Capture the cell that displays the provided text and extract its [X, Y] central coordinate. 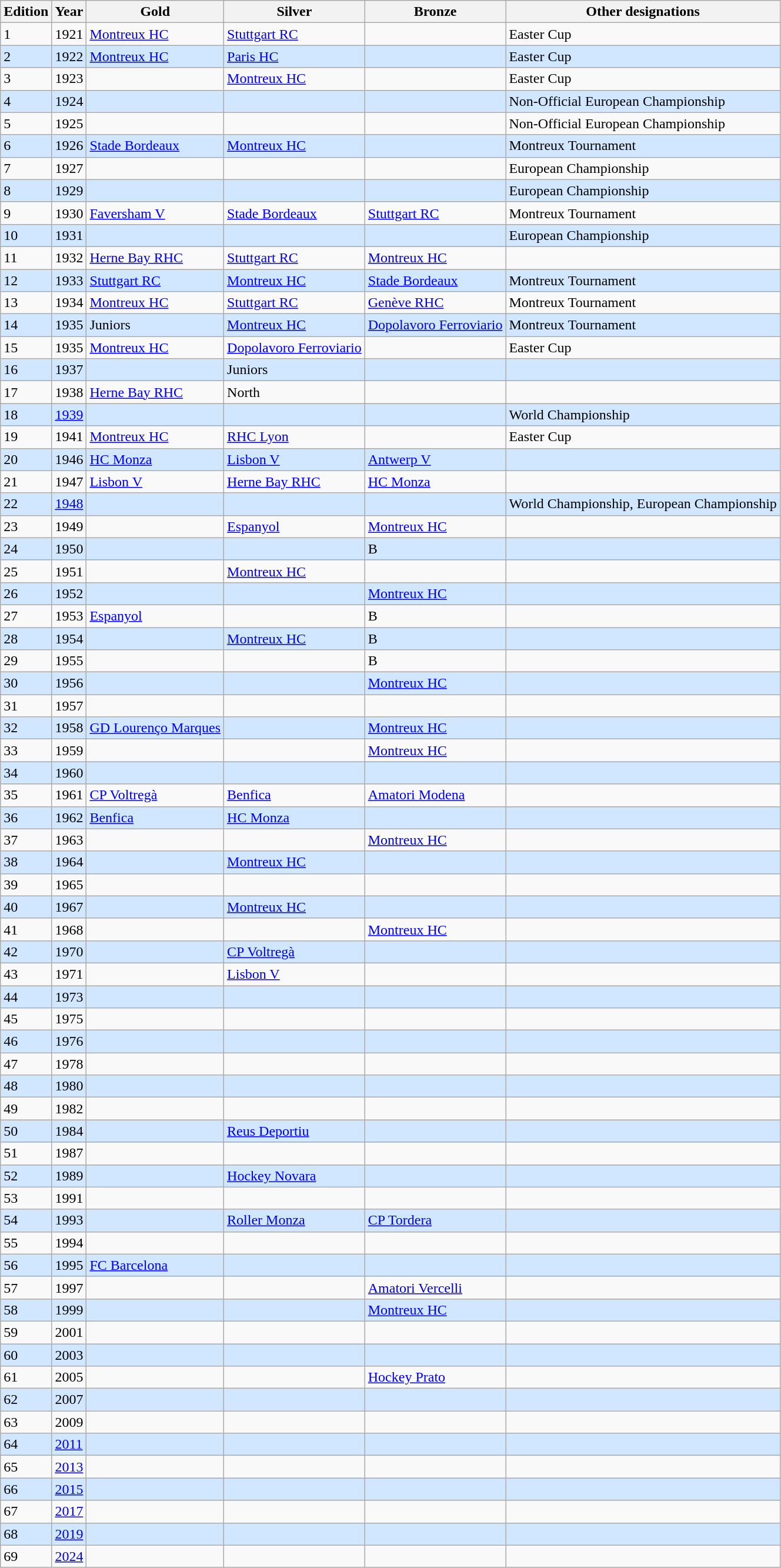
1949 [69, 526]
14 [26, 325]
40 [26, 907]
2024 [69, 1556]
1953 [69, 616]
35 [26, 795]
1994 [69, 1243]
39 [26, 885]
61 [26, 1377]
33 [26, 750]
2013 [69, 1467]
7 [26, 168]
47 [26, 1064]
32 [26, 728]
20 [26, 459]
1922 [69, 56]
1954 [69, 638]
1975 [69, 1019]
GD Lourenço Marques [155, 728]
Reus Deportiu [295, 1131]
1995 [69, 1265]
2009 [69, 1422]
Amatori Modena [435, 795]
1957 [69, 706]
27 [26, 616]
2003 [69, 1355]
1959 [69, 750]
51 [26, 1153]
Hockey Prato [435, 1377]
Antwerp V [435, 459]
Edition [26, 12]
1946 [69, 459]
1991 [69, 1198]
1980 [69, 1086]
1929 [69, 191]
37 [26, 840]
48 [26, 1086]
Other designations [643, 12]
1997 [69, 1287]
1941 [69, 437]
55 [26, 1243]
1962 [69, 818]
1961 [69, 795]
58 [26, 1310]
1952 [69, 593]
Genève RHC [435, 303]
21 [26, 482]
1958 [69, 728]
60 [26, 1355]
29 [26, 661]
1960 [69, 773]
1934 [69, 303]
North [295, 392]
1926 [69, 146]
13 [26, 303]
1939 [69, 415]
30 [26, 683]
Year [69, 12]
16 [26, 370]
1927 [69, 168]
65 [26, 1467]
1921 [69, 34]
18 [26, 415]
8 [26, 191]
2007 [69, 1400]
22 [26, 504]
64 [26, 1444]
2011 [69, 1444]
54 [26, 1220]
45 [26, 1019]
1948 [69, 504]
1947 [69, 482]
1982 [69, 1109]
67 [26, 1512]
53 [26, 1198]
42 [26, 952]
Amatori Vercelli [435, 1287]
49 [26, 1109]
66 [26, 1489]
63 [26, 1422]
1973 [69, 997]
17 [26, 392]
5 [26, 124]
1950 [69, 549]
12 [26, 281]
1987 [69, 1153]
World Championship, European Championship [643, 504]
FC Barcelona [155, 1265]
1971 [69, 974]
1930 [69, 213]
34 [26, 773]
50 [26, 1131]
2019 [69, 1534]
1976 [69, 1042]
1956 [69, 683]
1931 [69, 235]
26 [26, 593]
Silver [295, 12]
1964 [69, 862]
15 [26, 348]
1965 [69, 885]
1970 [69, 952]
World Championship [643, 415]
Paris HC [295, 56]
56 [26, 1265]
2 [26, 56]
2005 [69, 1377]
Gold [155, 12]
6 [26, 146]
24 [26, 549]
41 [26, 929]
57 [26, 1287]
1967 [69, 907]
31 [26, 706]
25 [26, 571]
4 [26, 101]
36 [26, 818]
1925 [69, 124]
1923 [69, 79]
2017 [69, 1512]
23 [26, 526]
2015 [69, 1489]
10 [26, 235]
1989 [69, 1176]
52 [26, 1176]
CP Tordera [435, 1220]
3 [26, 79]
19 [26, 437]
1999 [69, 1310]
1978 [69, 1064]
11 [26, 258]
1984 [69, 1131]
44 [26, 997]
28 [26, 638]
62 [26, 1400]
1963 [69, 840]
9 [26, 213]
1993 [69, 1220]
1938 [69, 392]
1932 [69, 258]
Faversham V [155, 213]
Bronze [435, 12]
1955 [69, 661]
RHC Lyon [295, 437]
1924 [69, 101]
1 [26, 34]
1937 [69, 370]
43 [26, 974]
69 [26, 1556]
68 [26, 1534]
2001 [69, 1332]
38 [26, 862]
46 [26, 1042]
1933 [69, 281]
Hockey Novara [295, 1176]
Roller Monza [295, 1220]
59 [26, 1332]
1968 [69, 929]
1951 [69, 571]
